Detect which cell encompasses the target text, then output its (X, Y) center coordinate. 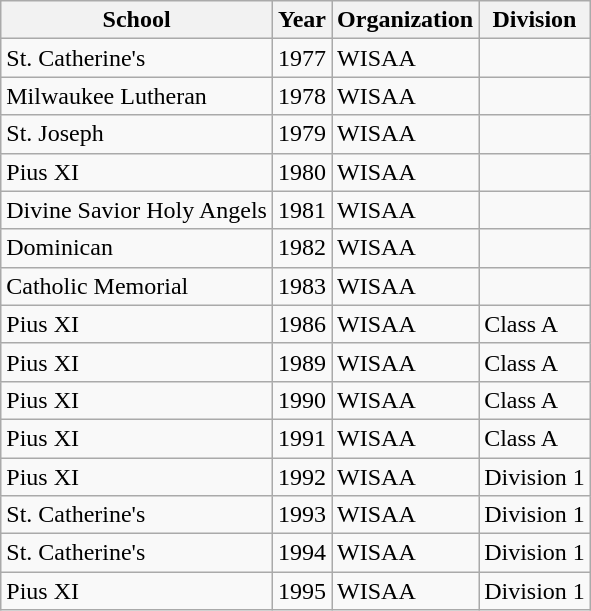
1977 (302, 58)
1993 (302, 515)
Division (535, 20)
1978 (302, 96)
1995 (302, 591)
1991 (302, 438)
1992 (302, 477)
1990 (302, 400)
Year (302, 20)
1982 (302, 248)
1994 (302, 553)
Catholic Memorial (137, 286)
1980 (302, 172)
Milwaukee Lutheran (137, 96)
1989 (302, 362)
1983 (302, 286)
1981 (302, 210)
Divine Savior Holy Angels (137, 210)
1986 (302, 324)
St. Joseph (137, 134)
1979 (302, 134)
Dominican (137, 248)
Organization (406, 20)
School (137, 20)
